Detect which cell encompasses the target text, then output its [x, y] center coordinate. 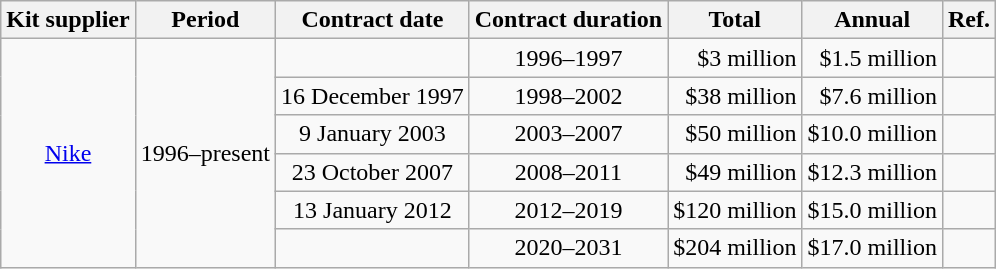
$12.3 million [872, 172]
Annual [872, 20]
$1.5 million [872, 58]
Contract duration [568, 20]
1998–2002 [568, 96]
2020–2031 [568, 248]
$17.0 million [872, 248]
$10.0 million [872, 134]
$3 million [735, 58]
2012–2019 [568, 210]
16 December 1997 [373, 96]
13 January 2012 [373, 210]
$120 million [735, 210]
Nike [68, 153]
1996–1997 [568, 58]
$15.0 million [872, 210]
9 January 2003 [373, 134]
Contract date [373, 20]
1996–present [205, 153]
$204 million [735, 248]
Kit supplier [68, 20]
Ref. [968, 20]
$50 million [735, 134]
2008–2011 [568, 172]
Total [735, 20]
$49 million [735, 172]
Period [205, 20]
$38 million [735, 96]
23 October 2007 [373, 172]
2003–2007 [568, 134]
$7.6 million [872, 96]
